Identify which cell holds the provided text, then report its [X, Y] central coordinate. 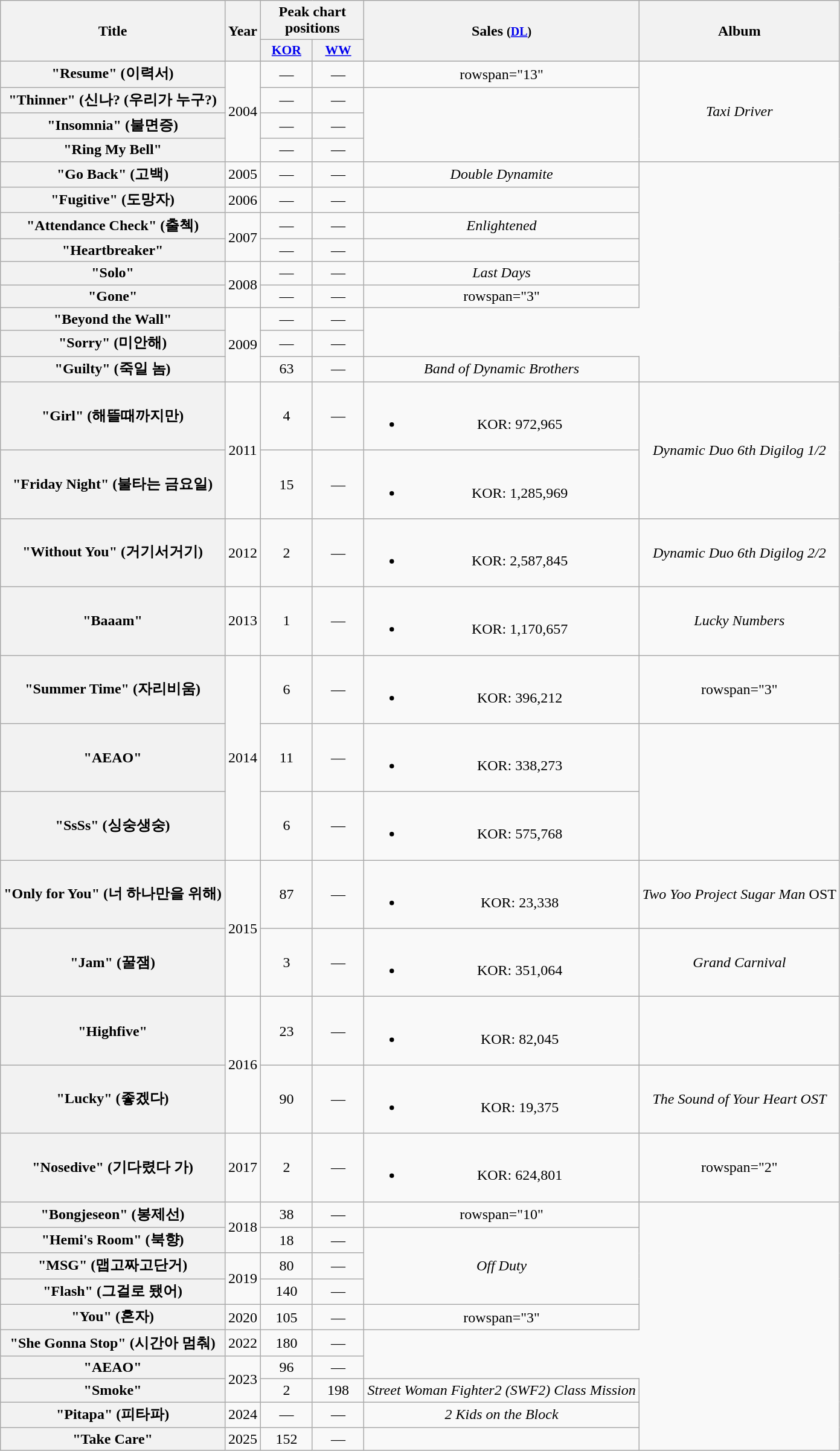
Year [243, 31]
23 [287, 1031]
"Baaam" [113, 621]
Lucky Numbers [739, 621]
Street Woman Fighter2 (SWF2) Class Mission [501, 1390]
"Attendance Check" (출첵) [113, 226]
KOR: 351,064 [501, 963]
KOR: 338,273 [501, 758]
KOR: 624,801 [501, 1167]
2017 [243, 1167]
2004 [243, 111]
Sales (DL) [501, 31]
"She Gonna Stop" (시간아 멈춰) [113, 1343]
3 [287, 963]
WW [338, 51]
Dynamic Duo 6th Digilog 1/2 [739, 450]
63 [287, 370]
Double Dynamite [501, 174]
"You" (혼자) [113, 1317]
"Take Care" [113, 1439]
Last Days [501, 273]
"Without You" (거기서거기) [113, 552]
18 [287, 1241]
"Flash" (그걸로 됐어) [113, 1292]
2020 [243, 1317]
"Resume" (이력서) [113, 74]
Enlightened [501, 226]
"Sorry" (미안해) [113, 343]
"Ring My Bell" [113, 150]
KOR: 1,285,969 [501, 484]
90 [287, 1099]
KOR: 2,587,845 [501, 552]
2018 [243, 1227]
KOR: 396,212 [501, 689]
Album [739, 31]
"Lucky" (좋겠다) [113, 1099]
"Friday Night" (불타는 금요일) [113, 484]
Band of Dynamic Brothers [501, 370]
KOR [287, 51]
KOR: 19,375 [501, 1099]
rowspan="13" [501, 74]
2022 [243, 1343]
2011 [243, 450]
Dynamic Duo 6th Digilog 2/2 [739, 552]
2005 [243, 174]
2008 [243, 285]
"Solo" [113, 273]
rowspan="10" [501, 1214]
Two Yoo Project Sugar Man OST [739, 894]
"Fugitive" (도망자) [113, 201]
2009 [243, 344]
96 [287, 1367]
2006 [243, 201]
Title [113, 31]
180 [287, 1343]
"Bongjeseon" (봉제선) [113, 1214]
KOR: 575,768 [501, 826]
Grand Carnival [739, 963]
140 [287, 1292]
"Jam" (꿀잼) [113, 963]
"Smoke" [113, 1390]
"Only for You" (너 하나만을 위해) [113, 894]
2012 [243, 552]
38 [287, 1214]
2007 [243, 237]
KOR: 23,338 [501, 894]
"Heartbreaker" [113, 250]
2019 [243, 1278]
"MSG" (맵고짜고단거) [113, 1266]
"SsSs" (싱숭생숭) [113, 826]
1 [287, 621]
2025 [243, 1439]
105 [287, 1317]
"Girl" (해뜰때까지만) [113, 416]
2024 [243, 1415]
Off Duty [501, 1266]
"Summer Time" (자리비움) [113, 689]
Peak chart positions [313, 21]
The Sound of Your Heart OST [739, 1099]
4 [287, 416]
"Go Back" (고백) [113, 174]
2015 [243, 928]
152 [287, 1439]
"Thinner" (신나? (우리가 누구?) [113, 100]
rowspan="2" [739, 1167]
"Pitapa" (피타파) [113, 1415]
"Guilty" (죽일 놈) [113, 370]
2 Kids on the Block [501, 1415]
KOR: 1,170,657 [501, 621]
"Insomnia" (불면증) [113, 126]
"Beyond the Wall" [113, 319]
"Highfive" [113, 1031]
KOR: 82,045 [501, 1031]
"Nosedive" (기다렸다 가) [113, 1167]
15 [287, 484]
198 [338, 1390]
KOR: 972,965 [501, 416]
Taxi Driver [739, 111]
2013 [243, 621]
11 [287, 758]
80 [287, 1266]
"Gone" [113, 296]
2023 [243, 1379]
87 [287, 894]
2016 [243, 1065]
2014 [243, 758]
"Hemi's Room" (북향) [113, 1241]
